Return the (x, y) coordinate for the center point of the cell that contains the specified text.  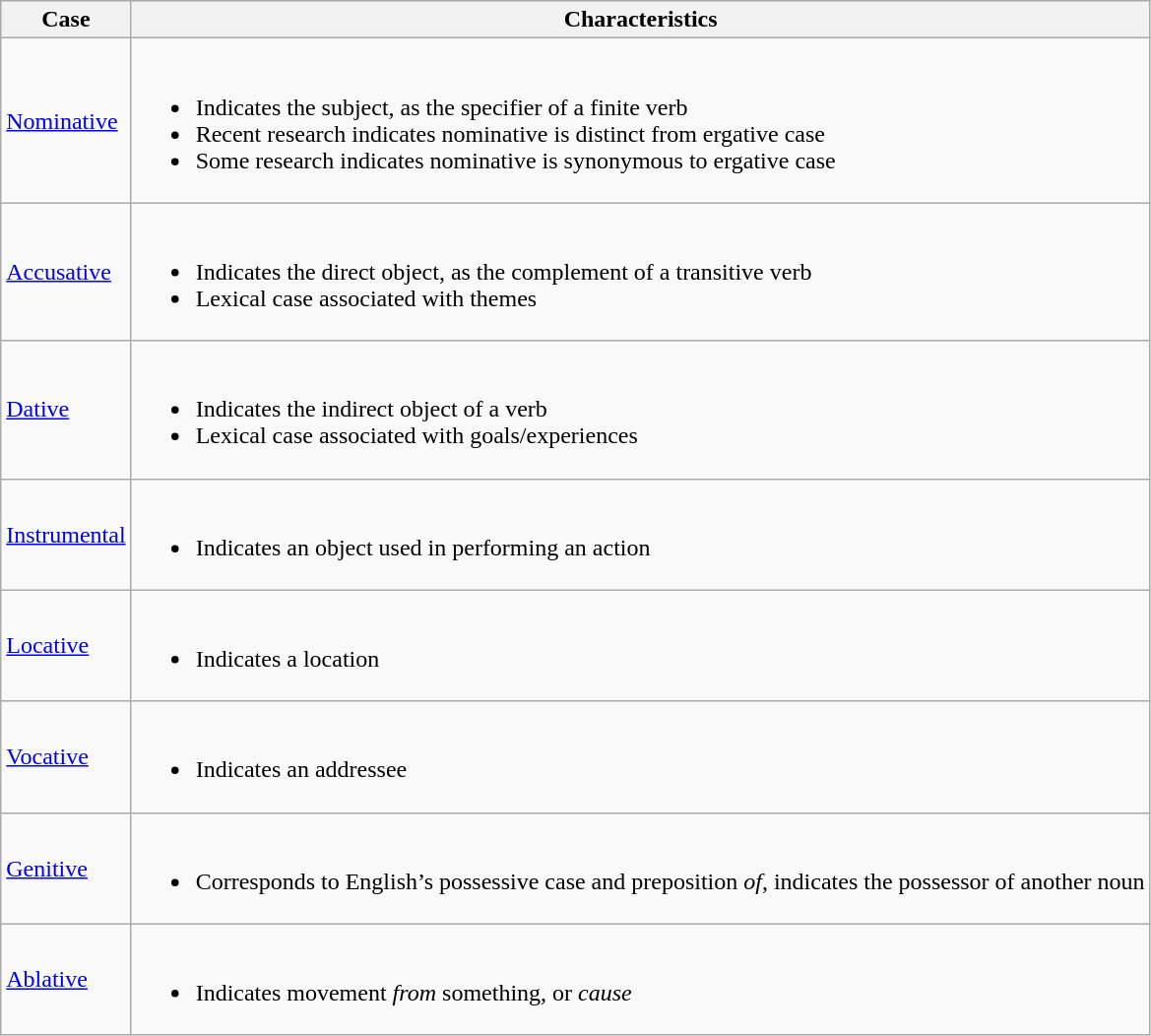
Indicates a location (640, 646)
Indicates an object used in performing an action (640, 534)
Locative (66, 646)
Vocative (66, 756)
Case (66, 20)
Ablative (66, 979)
Indicates movement from something, or cause (640, 979)
Accusative (66, 272)
Characteristics (640, 20)
Nominative (66, 120)
Indicates the direct object, as the complement of a transitive verbLexical case associated with themes (640, 272)
Instrumental (66, 534)
Dative (66, 410)
Indicates the indirect object of a verbLexical case associated with goals/experiences (640, 410)
Genitive (66, 869)
Indicates an addressee (640, 756)
Corresponds to English’s possessive case and preposition of, indicates the possessor of another noun (640, 869)
